Return (X, Y) of the center of cell containing provided text 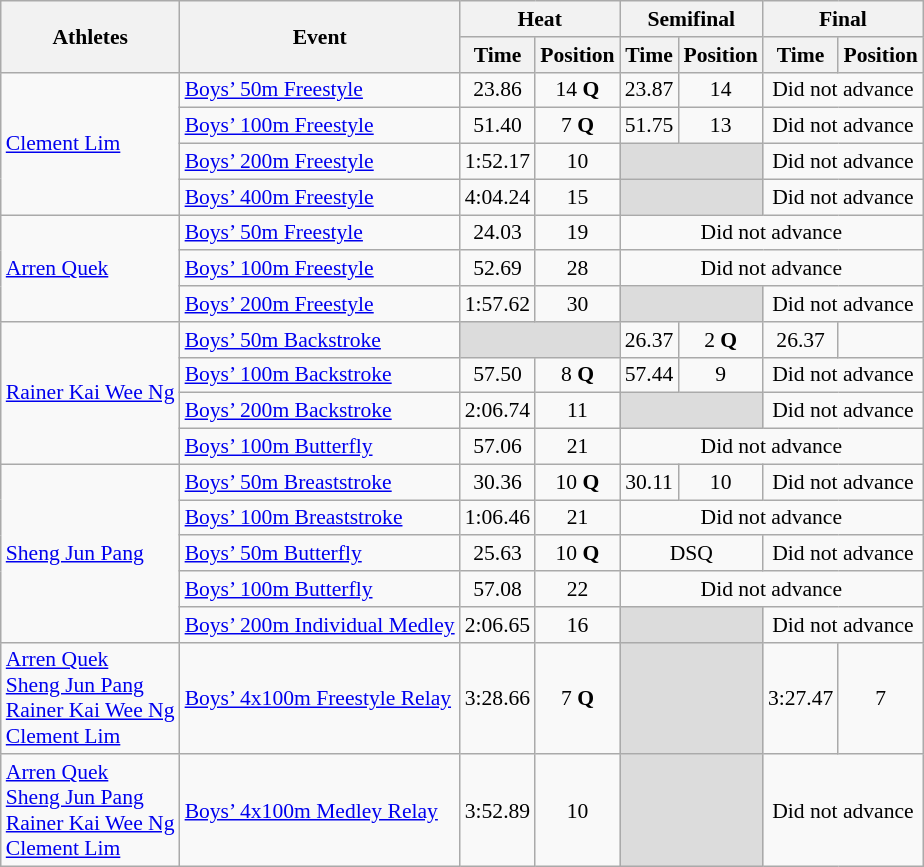
51.75 (650, 126)
57.08 (498, 589)
25.63 (498, 554)
1:52.17 (498, 162)
Boys’ 50m Butterfly (320, 554)
2:06.74 (498, 411)
Boys’ 100m Backstroke (320, 375)
Clement Lim (90, 143)
Sheng Jun Pang (90, 553)
Final (843, 19)
8 Q (577, 375)
Boys’ 200m Backstroke (320, 411)
3:52.89 (498, 811)
2 Q (720, 340)
Boys’ 100m Breaststroke (320, 518)
1:06.46 (498, 518)
30 (577, 304)
Arren Quek (90, 268)
Boys’ 4x100m Freestyle Relay (320, 698)
1:57.62 (498, 304)
57.50 (498, 375)
13 (720, 126)
28 (577, 269)
23.87 (650, 90)
4:04.24 (498, 197)
14 Q (577, 90)
52.69 (498, 269)
51.40 (498, 126)
Boys’ 200m Individual Medley (320, 625)
3:27.47 (800, 698)
22 (577, 589)
16 (577, 625)
2:06.65 (498, 625)
Semifinal (692, 19)
Athletes (90, 36)
30.11 (650, 482)
11 (577, 411)
Heat (540, 19)
19 (577, 233)
23.86 (498, 90)
57.44 (650, 375)
24.03 (498, 233)
Boys’ 50m Backstroke (320, 340)
57.06 (498, 447)
15 (577, 197)
7 (880, 698)
30.36 (498, 482)
Boys’ 4x100m Medley Relay (320, 811)
14 (720, 90)
9 (720, 375)
DSQ (692, 554)
Boys’ 50m Breaststroke (320, 482)
Boys’ 400m Freestyle (320, 197)
Rainer Kai Wee Ng (90, 393)
3:28.66 (498, 698)
Event (320, 36)
